Scan for the cell matching the given text and deliver its [x, y] coordinate at center. 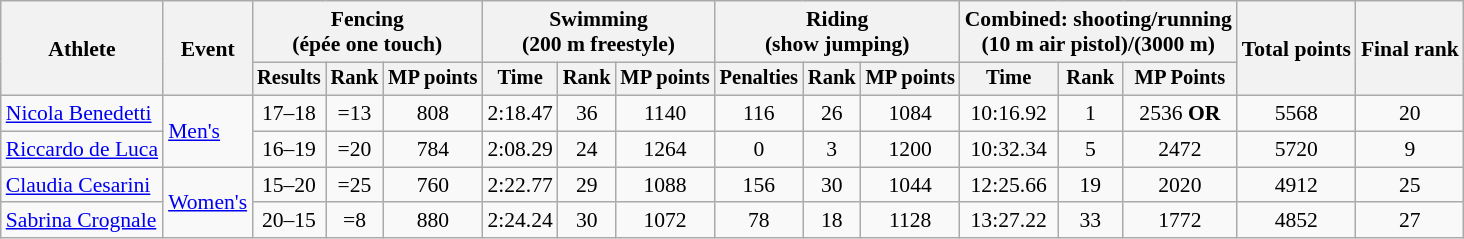
Riding(show jumping) [838, 32]
26 [832, 114]
9 [1410, 150]
19 [1090, 185]
13:27.22 [1009, 221]
0 [759, 150]
29 [587, 185]
1200 [910, 150]
2020 [1180, 185]
17–18 [289, 114]
Combined: shooting/running(10 m air pistol)/(3000 m) [1098, 32]
2:08.29 [520, 150]
1044 [910, 185]
Riccardo de Luca [82, 150]
27 [1410, 221]
20–15 [289, 221]
1772 [1180, 221]
Penalties [759, 79]
1128 [910, 221]
36 [587, 114]
1 [1090, 114]
1140 [664, 114]
Sabrina Crognale [82, 221]
78 [759, 221]
156 [759, 185]
808 [432, 114]
2536 OR [1180, 114]
Nicola Benedetti [82, 114]
MP Points [1180, 79]
Claudia Cesarini [82, 185]
10:32.34 [1009, 150]
Event [208, 48]
Final rank [1410, 48]
2472 [1180, 150]
=25 [355, 185]
25 [1410, 185]
1088 [664, 185]
12:25.66 [1009, 185]
2:22.77 [520, 185]
Men's [208, 132]
15–20 [289, 185]
880 [432, 221]
1084 [910, 114]
1072 [664, 221]
5 [1090, 150]
=13 [355, 114]
760 [432, 185]
Total points [1296, 48]
20 [1410, 114]
Swimming(200 m freestyle) [598, 32]
10:16.92 [1009, 114]
2:18.47 [520, 114]
=8 [355, 221]
18 [832, 221]
Athlete [82, 48]
16–19 [289, 150]
1264 [664, 150]
Results [289, 79]
=20 [355, 150]
Women's [208, 202]
33 [1090, 221]
5568 [1296, 114]
116 [759, 114]
24 [587, 150]
2:24.24 [520, 221]
3 [832, 150]
Fencing(épée one touch) [367, 32]
4912 [1296, 185]
5720 [1296, 150]
4852 [1296, 221]
784 [432, 150]
